Determine the [X, Y] coordinate at the center of the cell enclosing the given text.  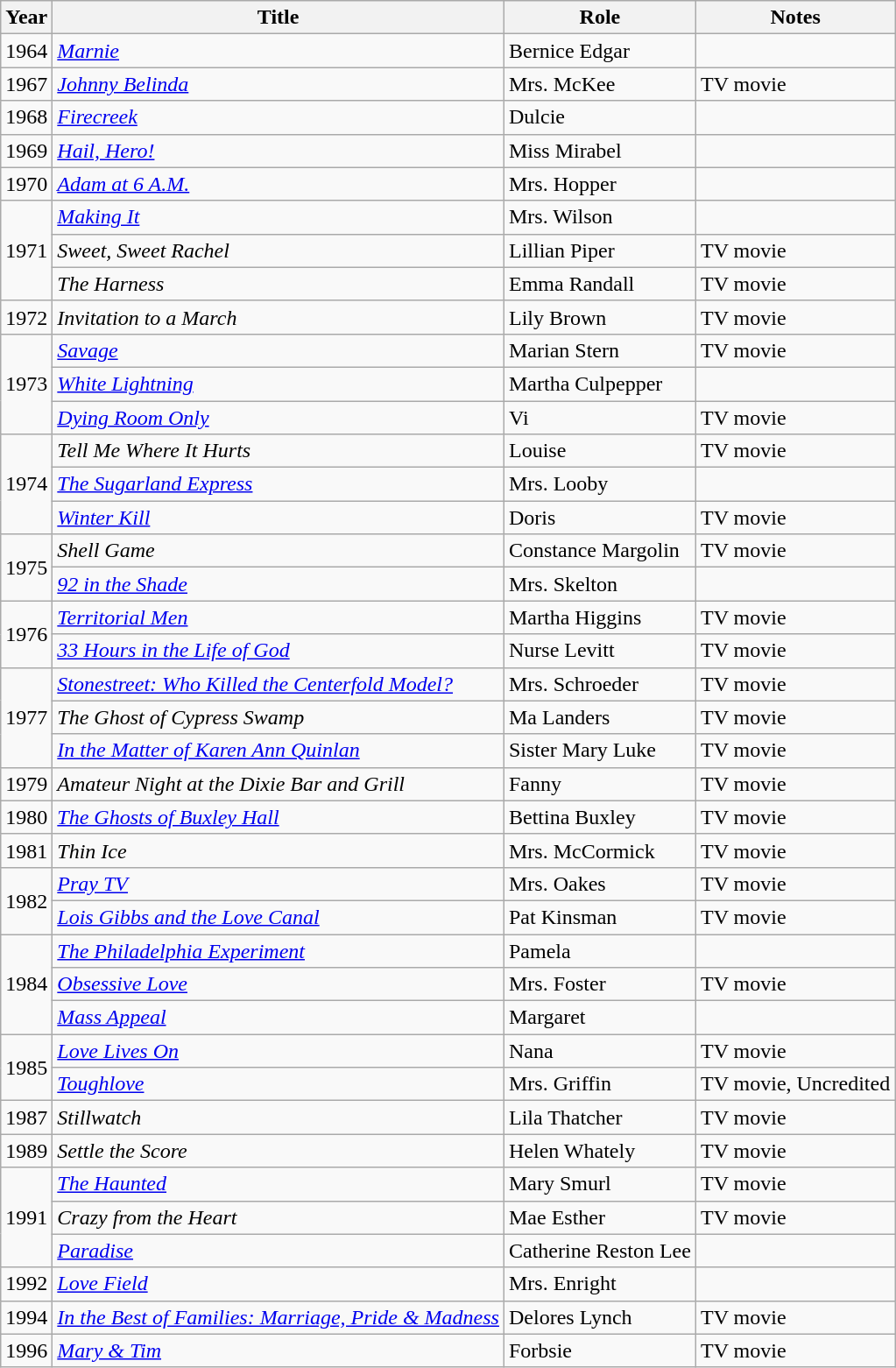
Martha Higgins [599, 617]
1971 [26, 250]
1987 [26, 1118]
Lois Gibbs and the Love Canal [279, 917]
1989 [26, 1151]
Mrs. Skelton [599, 584]
1970 [26, 184]
1981 [26, 850]
Margaret [599, 1018]
Sister Mary Luke [599, 751]
92 in the Shade [279, 584]
Tell Me Where It Hurts [279, 451]
Mrs. Looby [599, 484]
Stonestreet: Who Killed the Centerfold Model? [279, 684]
Forbsie [599, 1350]
Winter Kill [279, 518]
1985 [26, 1068]
Marnie [279, 51]
Stillwatch [279, 1118]
Lily Brown [599, 317]
The Haunted [279, 1184]
Sweet, Sweet Rachel [279, 250]
Doris [599, 518]
Thin Ice [279, 850]
Invitation to a March [279, 317]
Title [279, 18]
1992 [26, 1284]
Amateur Night at the Dixie Bar and Grill [279, 784]
33 Hours in the Life of God [279, 651]
1979 [26, 784]
Emma Randall [599, 284]
TV movie, Uncredited [795, 1084]
Settle the Score [279, 1151]
Mrs. Griffin [599, 1084]
1994 [26, 1317]
1967 [26, 84]
Fanny [599, 784]
Mrs. Oakes [599, 884]
In the Best of Families: Marriage, Pride & Madness [279, 1317]
1974 [26, 484]
Mae Esther [599, 1217]
Year [26, 18]
1973 [26, 384]
Martha Culpepper [599, 384]
Shell Game [279, 551]
1984 [26, 984]
1968 [26, 117]
Firecreek [279, 117]
Savage [279, 350]
Dying Room Only [279, 418]
1977 [26, 717]
Toughlove [279, 1084]
Obsessive Love [279, 984]
The Philadelphia Experiment [279, 950]
Notes [795, 18]
Lila Thatcher [599, 1118]
Vi [599, 418]
The Ghosts of Buxley Hall [279, 817]
Nurse Levitt [599, 651]
Dulcie [599, 117]
1972 [26, 317]
In the Matter of Karen Ann Quinlan [279, 751]
1975 [26, 568]
1969 [26, 151]
Mrs. Hopper [599, 184]
Mary Smurl [599, 1184]
The Harness [279, 284]
Mrs. McKee [599, 84]
Pamela [599, 950]
1976 [26, 634]
Paradise [279, 1251]
Mass Appeal [279, 1018]
Miss Mirabel [599, 151]
Crazy from the Heart [279, 1217]
Love Lives On [279, 1051]
Bernice Edgar [599, 51]
Catherine Reston Lee [599, 1251]
Marian Stern [599, 350]
Pray TV [279, 884]
Lillian Piper [599, 250]
Mrs. Schroeder [599, 684]
1980 [26, 817]
Mrs. Enright [599, 1284]
Nana [599, 1051]
White Lightning [279, 384]
The Ghost of Cypress Swamp [279, 717]
Helen Whately [599, 1151]
The Sugarland Express [279, 484]
Pat Kinsman [599, 917]
Role [599, 18]
Mrs. Foster [599, 984]
Territorial Men [279, 617]
Love Field [279, 1284]
Constance Margolin [599, 551]
Bettina Buxley [599, 817]
1964 [26, 51]
1982 [26, 900]
1991 [26, 1217]
Delores Lynch [599, 1317]
Johnny Belinda [279, 84]
Ma Landers [599, 717]
Mary & Tim [279, 1350]
Mrs. McCormick [599, 850]
Louise [599, 451]
Mrs. Wilson [599, 217]
Adam at 6 A.M. [279, 184]
Making It [279, 217]
1996 [26, 1350]
Hail, Hero! [279, 151]
